Capture the cell that displays the provided text and extract its [x, y] central coordinate. 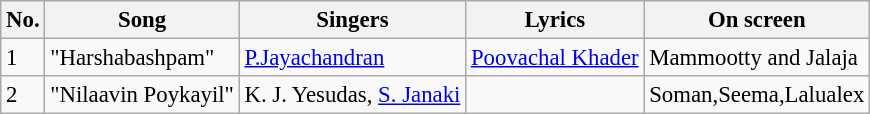
1 [23, 58]
Singers [352, 20]
Mammootty and Jalaja [757, 58]
No. [23, 20]
Lyrics [555, 20]
Song [142, 20]
K. J. Yesudas, S. Janaki [352, 95]
On screen [757, 20]
2 [23, 95]
P.Jayachandran [352, 58]
Soman,Seema,Lalualex [757, 95]
"Nilaavin Poykayil" [142, 95]
"Harshabashpam" [142, 58]
Poovachal Khader [555, 58]
